Pinpoint the cell where the given text exists, returning its [X, Y] midpoint coordinate. 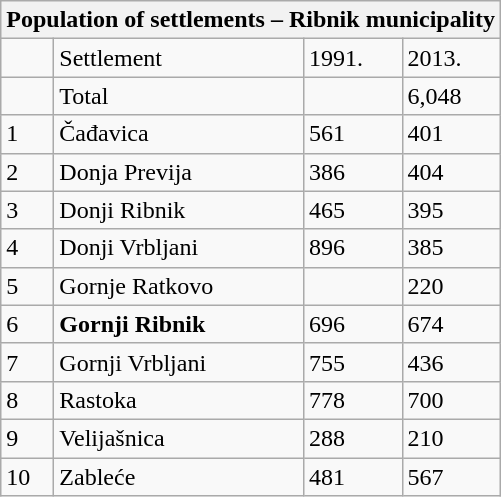
404 [451, 172]
700 [451, 400]
778 [353, 400]
386 [353, 172]
755 [353, 362]
5 [28, 286]
2 [28, 172]
Gornji Ribnik [179, 324]
Rastoka [179, 400]
288 [353, 438]
Čađavica [179, 134]
395 [451, 210]
385 [451, 248]
210 [451, 438]
Donji Vrbljani [179, 248]
220 [451, 286]
401 [451, 134]
Settlement [179, 58]
10 [28, 477]
567 [451, 477]
Total [179, 96]
2013. [451, 58]
465 [353, 210]
674 [451, 324]
561 [353, 134]
6 [28, 324]
Donja Previja [179, 172]
481 [353, 477]
896 [353, 248]
1991. [353, 58]
3 [28, 210]
696 [353, 324]
436 [451, 362]
4 [28, 248]
8 [28, 400]
7 [28, 362]
Gornje Ratkovo [179, 286]
Zableće [179, 477]
6,048 [451, 96]
Velijašnica [179, 438]
Gornji Vrbljani [179, 362]
Population of settlements – Ribnik municipality [251, 20]
1 [28, 134]
Donji Ribnik [179, 210]
9 [28, 438]
